Find where the given text appears and provide that cell's center as [X, Y] coordinate. 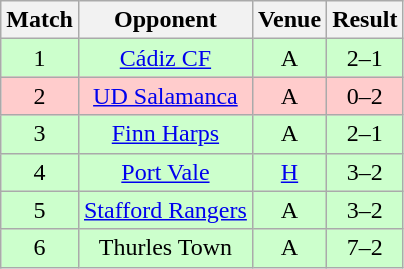
4 [40, 172]
Cádiz CF [165, 58]
Finn Harps [165, 134]
Opponent [165, 20]
0–2 [365, 96]
Result [365, 20]
H [289, 172]
3 [40, 134]
6 [40, 248]
Stafford Rangers [165, 210]
1 [40, 58]
Port Vale [165, 172]
Match [40, 20]
Thurles Town [165, 248]
7–2 [365, 248]
5 [40, 210]
Venue [289, 20]
2 [40, 96]
UD Salamanca [165, 96]
